Scan for the cell matching the given text and deliver its (x, y) coordinate at center. 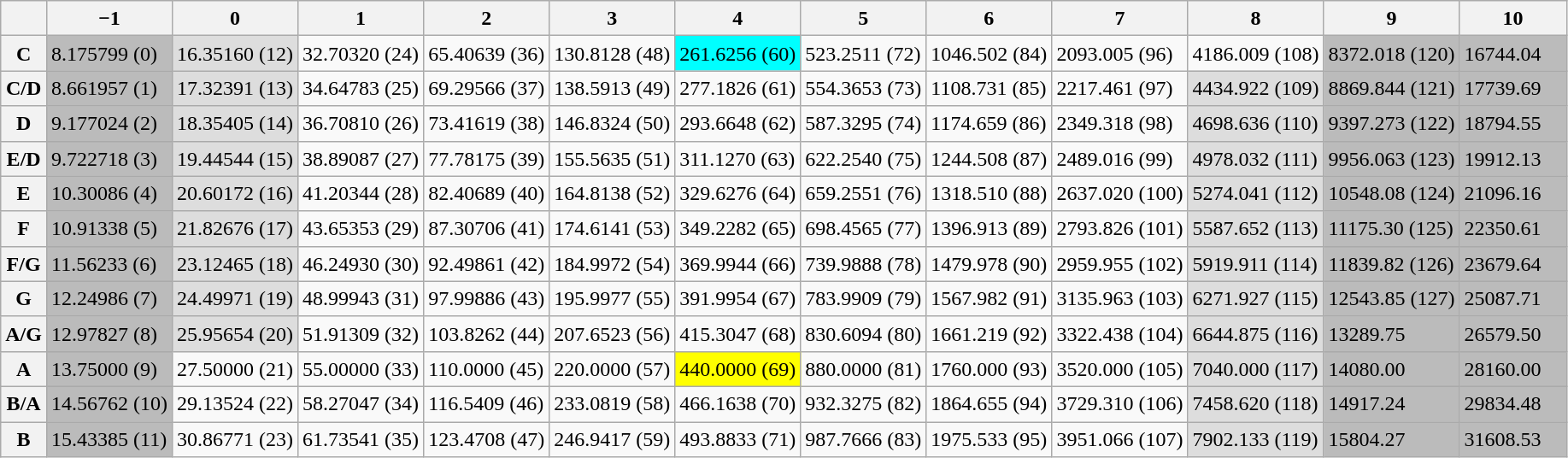
15.43385 (11) (109, 439)
5 (863, 19)
174.6141 (53) (612, 229)
184.9972 (54) (612, 263)
14.56762 (10) (109, 403)
13289.75 (1391, 333)
4 (738, 19)
1244.508 (87) (990, 159)
1661.219 (92) (990, 333)
9 (1391, 19)
311.1270 (63) (738, 159)
195.9977 (55) (612, 299)
3951.066 (107) (1119, 439)
87.30706 (41) (487, 229)
659.2551 (76) (863, 193)
4978.032 (111) (1256, 159)
C/D (24, 89)
41.20344 (28) (361, 193)
2793.826 (101) (1119, 229)
6 (990, 19)
10.30086 (4) (109, 193)
1318.510 (88) (990, 193)
9.177024 (2) (109, 123)
B (24, 439)
8.175799 (0) (109, 53)
1864.655 (94) (990, 403)
369.9944 (66) (738, 263)
783.9909 (79) (863, 299)
0 (236, 19)
4698.636 (110) (1256, 123)
10.91338 (5) (109, 229)
10548.08 (124) (1391, 193)
B/A (24, 403)
1479.978 (90) (990, 263)
27.50000 (21) (236, 369)
12.97827 (8) (109, 333)
58.27047 (34) (361, 403)
523.2511 (72) (863, 53)
349.2282 (65) (738, 229)
16744.04 (1512, 53)
C (24, 53)
19912.13 (1512, 159)
97.99886 (43) (487, 299)
2637.020 (100) (1119, 193)
207.6523 (56) (612, 333)
17.32391 (13) (236, 89)
9956.063 (123) (1391, 159)
18.35405 (14) (236, 123)
739.9888 (78) (863, 263)
932.3275 (82) (863, 403)
A/G (24, 333)
277.1826 (61) (738, 89)
29834.48 (1512, 403)
24.49971 (19) (236, 299)
5919.911 (114) (1256, 263)
A (24, 369)
25087.71 (1512, 299)
415.3047 (68) (738, 333)
17739.69 (1512, 89)
1108.731 (85) (990, 89)
28160.00 (1512, 369)
116.5409 (46) (487, 403)
6644.875 (116) (1256, 333)
246.9417 (59) (612, 439)
2 (487, 19)
65.40639 (36) (487, 53)
698.4565 (77) (863, 229)
G (24, 299)
9397.273 (122) (1391, 123)
10 (1512, 19)
7040.000 (117) (1256, 369)
51.91309 (32) (361, 333)
1975.533 (95) (990, 439)
1046.502 (84) (990, 53)
220.0000 (57) (612, 369)
25.95654 (20) (236, 333)
5587.652 (113) (1256, 229)
261.6256 (60) (738, 53)
13.75000 (9) (109, 369)
21096.16 (1512, 193)
7 (1119, 19)
110.0000 (45) (487, 369)
F/G (24, 263)
69.29566 (37) (487, 89)
77.78175 (39) (487, 159)
2093.005 (96) (1119, 53)
46.24930 (30) (361, 263)
440.0000 (69) (738, 369)
329.6276 (64) (738, 193)
92.49861 (42) (487, 263)
22350.61 (1512, 229)
1174.659 (86) (990, 123)
3135.963 (103) (1119, 299)
130.8128 (48) (612, 53)
31608.53 (1512, 439)
146.8324 (50) (612, 123)
391.9954 (67) (738, 299)
554.3653 (73) (863, 89)
12543.85 (127) (1391, 299)
32.70320 (24) (361, 53)
2349.318 (98) (1119, 123)
1 (361, 19)
8 (1256, 19)
164.8138 (52) (612, 193)
D (24, 123)
73.41619 (38) (487, 123)
466.1638 (70) (738, 403)
2959.955 (102) (1119, 263)
9.722718 (3) (109, 159)
2489.016 (99) (1119, 159)
3 (612, 19)
21.82676 (17) (236, 229)
29.13524 (22) (236, 403)
4186.009 (108) (1256, 53)
587.3295 (74) (863, 123)
493.8833 (71) (738, 439)
7902.133 (119) (1256, 439)
48.99943 (31) (361, 299)
830.6094 (80) (863, 333)
20.60172 (16) (236, 193)
82.40689 (40) (487, 193)
5274.041 (112) (1256, 193)
11175.30 (125) (1391, 229)
34.64783 (25) (361, 89)
8869.844 (121) (1391, 89)
F (24, 229)
123.4708 (47) (487, 439)
880.0000 (81) (863, 369)
8.661957 (1) (109, 89)
293.6648 (62) (738, 123)
622.2540 (75) (863, 159)
12.24986 (7) (109, 299)
18794.55 (1512, 123)
103.8262 (44) (487, 333)
1567.982 (91) (990, 299)
7458.620 (118) (1256, 403)
6271.927 (115) (1256, 299)
E/D (24, 159)
38.89087 (27) (361, 159)
36.70810 (26) (361, 123)
16.35160 (12) (236, 53)
43.65353 (29) (361, 229)
3729.310 (106) (1119, 403)
−1 (109, 19)
155.5635 (51) (612, 159)
14917.24 (1391, 403)
4434.922 (109) (1256, 89)
233.0819 (58) (612, 403)
1396.913 (89) (990, 229)
26579.50 (1512, 333)
E (24, 193)
19.44544 (15) (236, 159)
1760.000 (93) (990, 369)
55.00000 (33) (361, 369)
11839.82 (126) (1391, 263)
11.56233 (6) (109, 263)
30.86771 (23) (236, 439)
3322.438 (104) (1119, 333)
2217.461 (97) (1119, 89)
987.7666 (83) (863, 439)
8372.018 (120) (1391, 53)
14080.00 (1391, 369)
23.12465 (18) (236, 263)
61.73541 (35) (361, 439)
15804.27 (1391, 439)
138.5913 (49) (612, 89)
23679.64 (1512, 263)
3520.000 (105) (1119, 369)
